For the text-containing cell, return its midpoint in (X, Y) coordinate format. 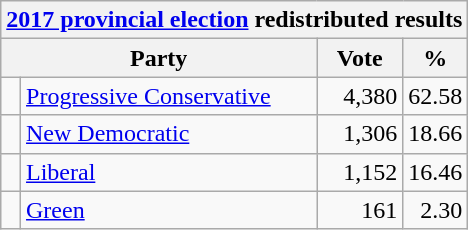
161 (360, 210)
1,306 (360, 134)
New Democratic (169, 134)
Vote (360, 58)
18.66 (436, 134)
% (436, 58)
62.58 (436, 96)
16.46 (436, 172)
Party (159, 58)
2.30 (436, 210)
2017 provincial election redistributed results (234, 20)
4,380 (360, 96)
Green (169, 210)
Liberal (169, 172)
Progressive Conservative (169, 96)
1,152 (360, 172)
